Pinpoint the cell where the given text exists, returning its [X, Y] midpoint coordinate. 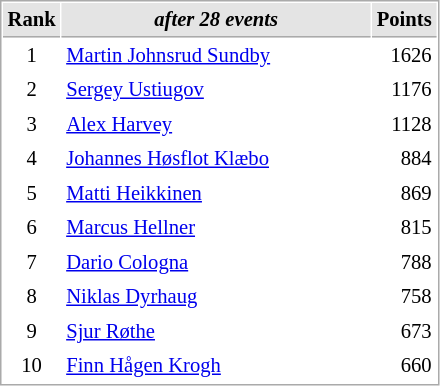
8 [32, 296]
Johannes Høsflot Klæbo [216, 158]
3 [32, 124]
Martin Johnsrud Sundby [216, 56]
Dario Cologna [216, 262]
815 [404, 228]
6 [32, 228]
660 [404, 366]
788 [404, 262]
after 28 events [216, 20]
Sjur Røthe [216, 332]
Matti Heikkinen [216, 194]
Niklas Dyrhaug [216, 296]
7 [32, 262]
1626 [404, 56]
758 [404, 296]
9 [32, 332]
884 [404, 158]
2 [32, 90]
1 [32, 56]
Sergey Ustiugov [216, 90]
4 [32, 158]
Points [404, 20]
10 [32, 366]
Rank [32, 20]
1176 [404, 90]
869 [404, 194]
Marcus Hellner [216, 228]
5 [32, 194]
Alex Harvey [216, 124]
1128 [404, 124]
Finn Hågen Krogh [216, 366]
673 [404, 332]
